Capture the cell that displays the provided text and extract its (X, Y) central coordinate. 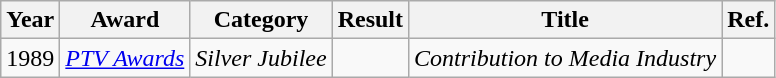
Contribution to Media Industry (566, 58)
PTV Awards (125, 58)
Result (370, 20)
Title (566, 20)
Category (261, 20)
1989 (30, 58)
Silver Jubilee (261, 58)
Ref. (748, 20)
Award (125, 20)
Year (30, 20)
